Return the [X, Y] coordinate for the center point of the cell that contains the specified text.  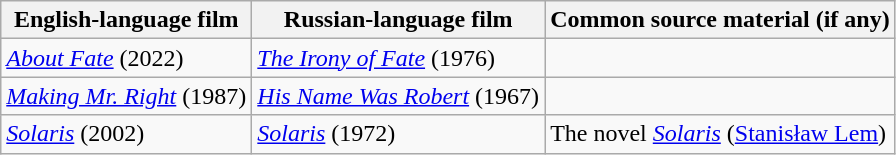
His Name Was Robert (1967) [398, 96]
Solaris (2002) [126, 134]
Common source material (if any) [720, 20]
The novel Solaris (Stanisław Lem) [720, 134]
About Fate (2022) [126, 58]
The Irony of Fate (1976) [398, 58]
English-language film [126, 20]
Making Mr. Right (1987) [126, 96]
Russian-language film [398, 20]
Solaris (1972) [398, 134]
